Provide the (X, Y) coordinate of the cell's center where the given text is located.  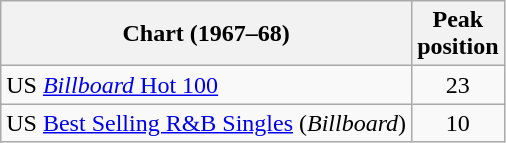
US Best Selling R&B Singles (Billboard) (206, 123)
Chart (1967–68) (206, 34)
10 (458, 123)
Peakposition (458, 34)
23 (458, 85)
US Billboard Hot 100 (206, 85)
